Search for the cell housing the specified text and yield its (x, y) center coordinate. 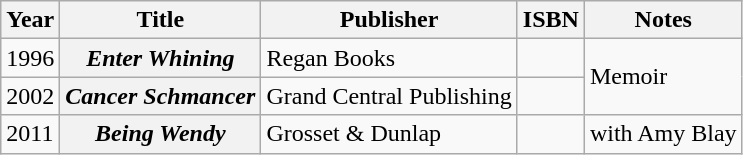
Regan Books (389, 58)
Notes (663, 20)
Memoir (663, 77)
2002 (30, 96)
Grand Central Publishing (389, 96)
Publisher (389, 20)
Cancer Schmancer (160, 96)
ISBN (550, 20)
2011 (30, 134)
Enter Whining (160, 58)
with Amy Blay (663, 134)
Being Wendy (160, 134)
Title (160, 20)
Grosset & Dunlap (389, 134)
1996 (30, 58)
Year (30, 20)
